Determine the (x, y) coordinate at the center of the cell enclosing the given text.  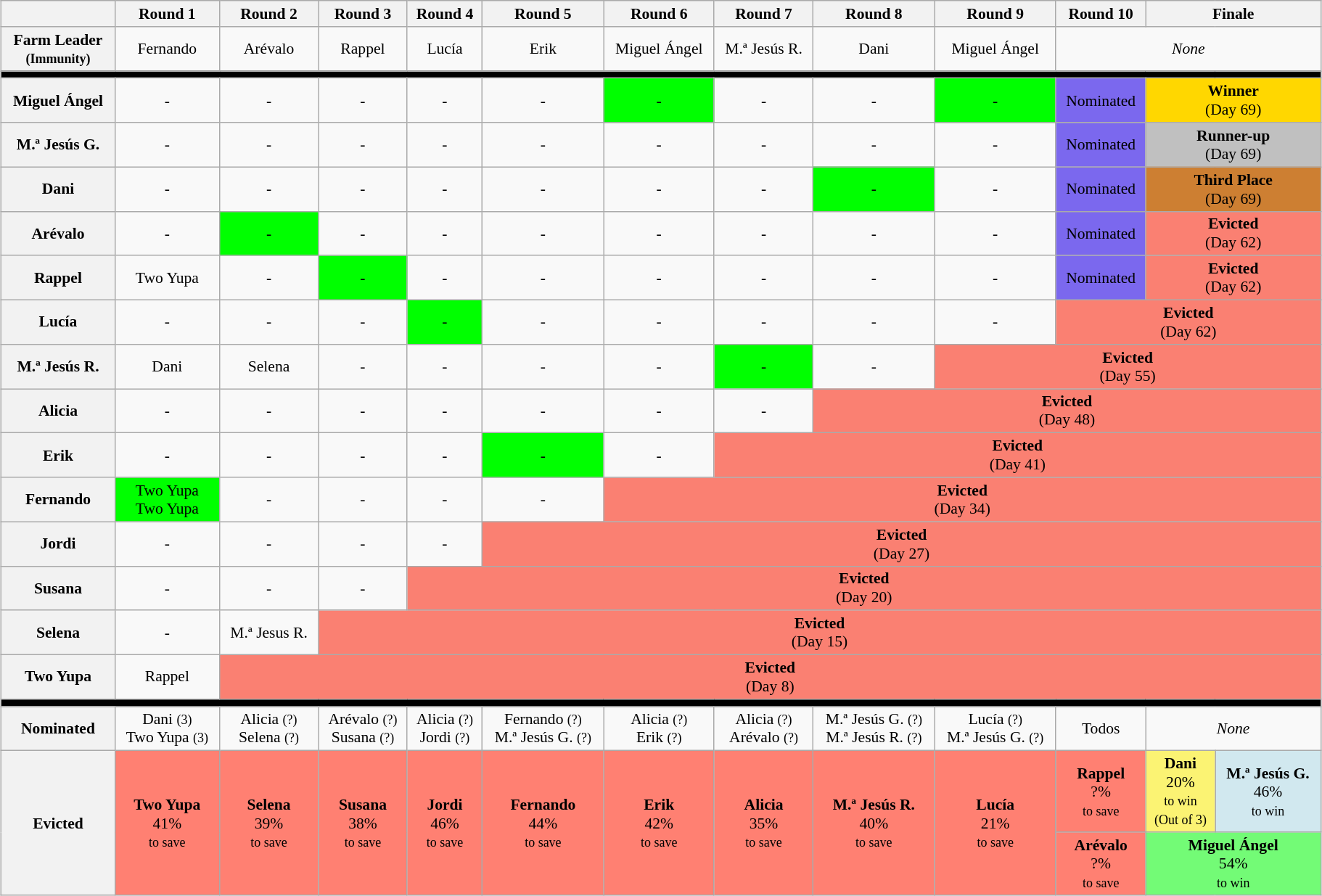
Runner-up (Day 69) (1233, 145)
Dani20%to win(Out of 3) (1181, 792)
Round 9 (995, 14)
Alicia (58, 411)
Arévalo?%to save (1101, 863)
Finale (1233, 14)
Dani (3)Two Yupa (3) (167, 728)
Selena39%to save (268, 823)
Round 6 (659, 14)
Round 4 (445, 14)
Winner (Day 69) (1233, 100)
Round 3 (363, 14)
Evicted (58, 823)
Evicted (Day 55) (1128, 367)
Erik42%to save (659, 823)
M.ª Jesús R.40%to save (874, 823)
Susana38%to save (363, 823)
Two Yupa41%to save (167, 823)
M.ª Jesús G. (?)M.ª Jesús R. (?) (874, 728)
Evicted (Day 41) (1017, 456)
Round 7 (763, 14)
Evicted (Day 20) (863, 588)
M.ª Jesús G. (58, 145)
Evicted (Day 27) (902, 544)
M.ª Jesus R. (268, 633)
Todos (1101, 728)
Round 1 (167, 14)
Evicted (Day 34) (962, 499)
Third Place (Day 69) (1233, 189)
Alicia (?)Arévalo (?) (763, 728)
Rappel?%to save (1101, 792)
Fernando44%to save (543, 823)
Alicia35%to save (763, 823)
Fernando (?)M.ª Jesús G. (?) (543, 728)
M.ª Jesús G.46%to win (1268, 792)
Lucía21%to save (995, 823)
Round 10 (1101, 14)
Jordi46%to save (445, 823)
Lucía (?)M.ª Jesús G. (?) (995, 728)
Alicia (?)Erik (?) (659, 728)
Arévalo (?)Susana (?) (363, 728)
Round 8 (874, 14)
Alicia (?)Selena (?) (268, 728)
Two YupaTwo Yupa (167, 499)
Round 5 (543, 14)
Evicted (Day 8) (770, 678)
Farm Leader(Immunity) (58, 49)
Miguel Ángel54%to win (1233, 863)
Susana (58, 588)
Round 2 (268, 14)
Evicted (Day 48) (1067, 411)
Jordi (58, 544)
Alicia (?)Jordi (?) (445, 728)
Evicted (Day 15) (820, 633)
